From the cell containing the given text, extract its center point as (x, y) coordinate. 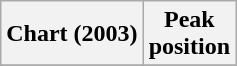
Chart (2003) (72, 34)
Peakposition (189, 34)
